Pinpoint the cell where the given text exists, returning its [X, Y] midpoint coordinate. 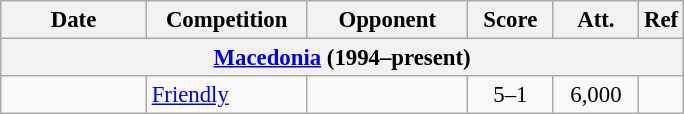
Competition [226, 20]
Macedonia (1994–present) [342, 58]
Att. [596, 20]
Score [511, 20]
6,000 [596, 95]
Friendly [226, 95]
Opponent [388, 20]
5–1 [511, 95]
Ref [662, 20]
Date [74, 20]
